Locate the cell with the specified text and output its (X, Y) center coordinate. 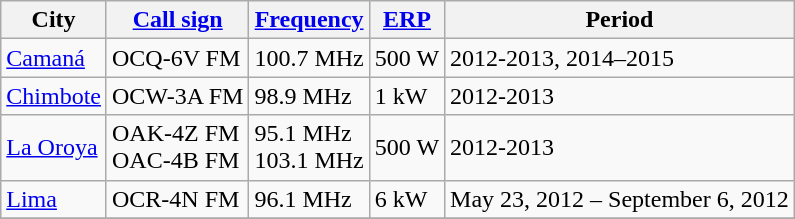
100.7 MHz (309, 58)
Frequency (309, 20)
OCW-3A FM (177, 96)
Camaná (54, 58)
96.1 MHz (309, 199)
City (54, 20)
Period (620, 20)
La Oroya (54, 148)
98.9 MHz (309, 96)
2012-2013, 2014–2015 (620, 58)
1 kW (406, 96)
OAK-4Z FMOAC-4B FM (177, 148)
6 kW (406, 199)
Chimbote (54, 96)
95.1 MHz103.1 MHz (309, 148)
May 23, 2012 – September 6, 2012 (620, 199)
Call sign (177, 20)
OCR-4N FM (177, 199)
Lima (54, 199)
ERP (406, 20)
OCQ-6V FM (177, 58)
